Return (x, y) of the center of cell containing provided text 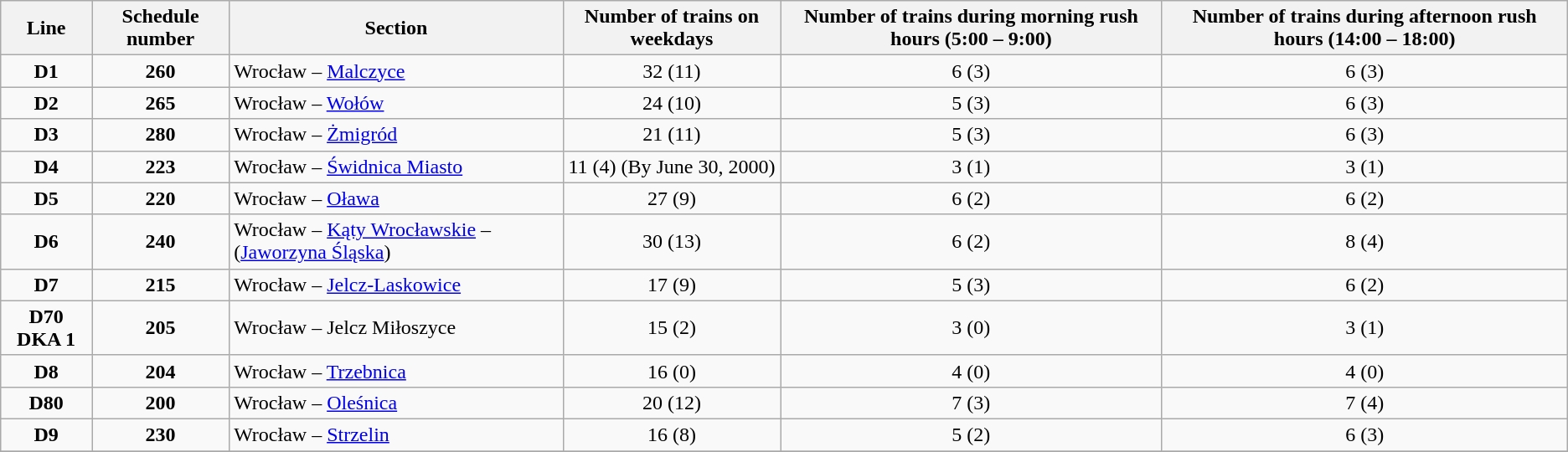
Number of trains on weekdays (672, 28)
30 (13) (672, 241)
204 (161, 371)
Number of trains during morning rush hours (5:00 – 9:00) (972, 28)
Wrocław – Wołów (397, 103)
205 (161, 328)
8 (4) (1364, 241)
D2 (47, 103)
3 (0) (972, 328)
11 (4) (By June 30, 2000) (672, 167)
Wrocław – Oława (397, 198)
D3 (47, 135)
223 (161, 167)
Wrocław – Trzebnica (397, 371)
D8 (47, 371)
240 (161, 241)
280 (161, 135)
27 (9) (672, 198)
220 (161, 198)
D80 (47, 403)
Line (47, 28)
D6 (47, 241)
Wrocław – Oleśnica (397, 403)
16 (8) (672, 434)
7 (3) (972, 403)
Wrocław – Malczyce (397, 71)
D4 (47, 167)
Schedule number (161, 28)
215 (161, 285)
230 (161, 434)
Wrocław – Świdnica Miasto (397, 167)
Wrocław – Żmigród (397, 135)
D70 DKA 1 (47, 328)
5 (2) (972, 434)
Wrocław – Kąty Wrocławskie – (Jaworzyna Śląska) (397, 241)
D1 (47, 71)
Wrocław – Jelcz Miłoszyce (397, 328)
24 (10) (672, 103)
Wrocław – Strzelin (397, 434)
Number of trains during afternoon rush hours (14:00 – 18:00) (1364, 28)
32 (11) (672, 71)
7 (4) (1364, 403)
Wrocław – Jelcz-Laskowice (397, 285)
200 (161, 403)
D5 (47, 198)
20 (12) (672, 403)
21 (11) (672, 135)
D7 (47, 285)
260 (161, 71)
17 (9) (672, 285)
265 (161, 103)
Section (397, 28)
16 (0) (672, 371)
D9 (47, 434)
15 (2) (672, 328)
